Find where the given text appears and provide that cell's center as [X, Y] coordinate. 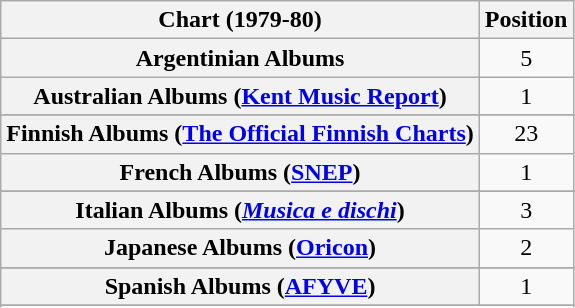
3 [526, 210]
Italian Albums (Musica e dischi) [240, 210]
Australian Albums (Kent Music Report) [240, 96]
Finnish Albums (The Official Finnish Charts) [240, 134]
2 [526, 248]
Chart (1979-80) [240, 20]
French Albums (SNEP) [240, 172]
Spanish Albums (AFYVE) [240, 286]
Japanese Albums (Oricon) [240, 248]
5 [526, 58]
Position [526, 20]
Argentinian Albums [240, 58]
23 [526, 134]
